Search for the cell housing the specified text and yield its [x, y] center coordinate. 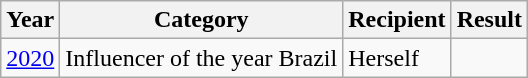
Influencer of the year Brazil [202, 58]
Recipient [397, 20]
Result [489, 20]
2020 [30, 58]
Year [30, 20]
Herself [397, 58]
Category [202, 20]
